Pinpoint the cell where the given text exists, returning its (X, Y) midpoint coordinate. 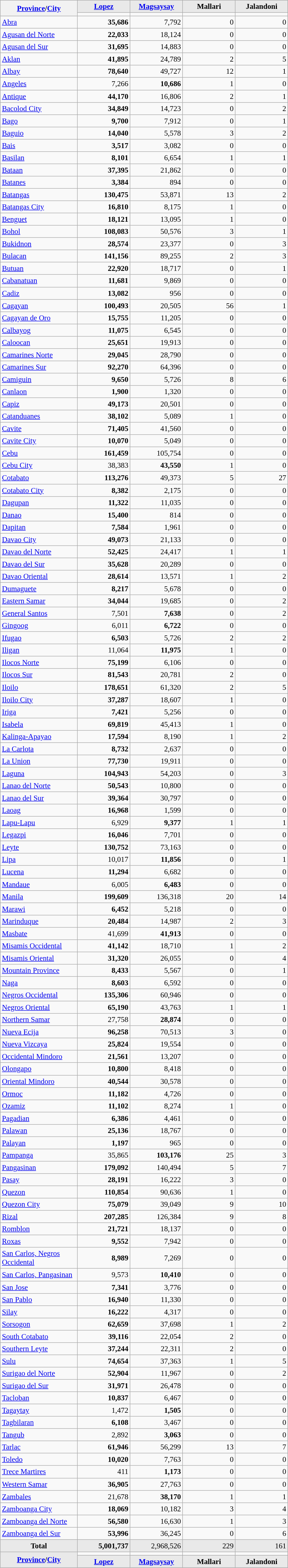
1,472 (104, 1410)
28,191 (104, 1180)
Occidental Mindoro (39, 1057)
General Santos (39, 614)
Pampanga (39, 1155)
9,869 (157, 281)
90,636 (157, 1192)
39,116 (104, 1336)
7,912 (157, 121)
5,089 (157, 416)
Total (39, 1546)
34,044 (104, 601)
Dagupan (39, 502)
37,395 (104, 170)
Bukidnon (39, 244)
La Union (39, 761)
113,276 (104, 478)
Camarines Norte (39, 355)
37,363 (157, 1361)
41,699 (104, 934)
Naga (39, 983)
9,377 (157, 823)
10,017 (104, 860)
21,721 (104, 1229)
9,650 (104, 379)
44,170 (104, 96)
Pagadian (39, 1118)
Calbayog (39, 330)
Quezon City (39, 1204)
10,182 (157, 1509)
3,063 (157, 1435)
3,467 (157, 1423)
92,270 (104, 367)
61,320 (157, 687)
110,854 (104, 1192)
9,552 (104, 1241)
105,754 (157, 453)
Surigao del Sur (39, 1386)
36,905 (104, 1484)
10 (261, 1204)
Batangas (39, 195)
56,299 (157, 1447)
6,929 (104, 823)
Canlaon (39, 392)
11,182 (104, 1094)
Marinduque (39, 921)
11,967 (157, 1373)
Nueva Vizcaya (39, 1044)
Romblon (39, 1229)
17,594 (104, 737)
Laoag (39, 810)
Toledo (39, 1460)
5,049 (157, 441)
6,108 (104, 1423)
49,173 (104, 404)
52,904 (104, 1373)
13,207 (157, 1057)
229 (209, 1546)
Cavite (39, 429)
Surigao del Norte (39, 1373)
5,256 (157, 712)
26,055 (157, 958)
Lucena (39, 872)
13,571 (157, 576)
Oriental Mindoro (39, 1081)
San Carlos, Pangasinan (39, 1275)
6,503 (104, 638)
41,142 (104, 946)
Lapu-Lapu (39, 823)
11,856 (157, 860)
56 (209, 306)
Cavite City (39, 441)
4,461 (157, 1118)
1,197 (104, 1143)
11,064 (104, 650)
Negros Oriental (39, 1008)
20,781 (157, 675)
74,654 (104, 1361)
161 (261, 1546)
27 (261, 478)
965 (157, 1143)
10,410 (157, 1275)
Camiguin (39, 379)
19,554 (157, 1044)
Aklan (39, 59)
Sulu (39, 1361)
Nueva Ecija (39, 1032)
104,943 (104, 773)
Albay (39, 72)
7,584 (104, 527)
27,763 (157, 1484)
Gingoog (39, 626)
7,792 (157, 22)
37,287 (104, 700)
18,121 (104, 219)
38,383 (104, 465)
21,862 (157, 170)
Angeles (39, 84)
141,156 (104, 256)
81,543 (104, 675)
24,417 (157, 552)
Kalinga-Apayao (39, 737)
Zamboanga del Sur (39, 1534)
37,244 (104, 1349)
Tangub (39, 1435)
Cagayan (39, 306)
8,382 (104, 490)
60,946 (157, 995)
Danao (39, 515)
31,971 (104, 1386)
53,871 (157, 195)
6,467 (157, 1398)
73,163 (157, 847)
Lanao del Norte (39, 786)
41,895 (104, 59)
814 (157, 515)
6,682 (157, 872)
Olongapo (39, 1069)
15,400 (104, 515)
Northern Samar (39, 1020)
Pangasinan (39, 1167)
54,203 (157, 773)
19,913 (157, 343)
Pasay (39, 1180)
22,311 (157, 1349)
56,580 (104, 1521)
Palayan (39, 1143)
Cabanatuan (39, 281)
411 (104, 1472)
49,727 (157, 72)
12 (209, 72)
41,560 (157, 429)
6,654 (157, 158)
130,475 (104, 195)
Ilocos Sur (39, 675)
Ilocos Norte (39, 663)
35,865 (104, 1155)
Basilan (39, 158)
45,413 (157, 724)
27,758 (104, 1020)
75,079 (104, 1204)
126,384 (157, 1217)
135,306 (104, 995)
18,607 (157, 700)
21,133 (157, 539)
18,124 (157, 35)
6,106 (157, 663)
Masbate (39, 934)
Baguio (39, 133)
Sorsogon (39, 1324)
61,946 (104, 1447)
16,806 (157, 96)
10,837 (104, 1398)
11,681 (104, 281)
Batangas City (39, 207)
Agusan del Sur (39, 47)
3,517 (104, 145)
18,137 (157, 1229)
10,686 (157, 84)
2,637 (157, 749)
2,968,526 (157, 1546)
Lipa (39, 860)
20,484 (104, 921)
43,763 (157, 1008)
43,550 (157, 465)
18,717 (157, 269)
31,320 (104, 958)
Cagayan de Oro (39, 318)
108,083 (104, 232)
San Carlos, Negros Occidental (39, 1258)
5,578 (157, 133)
5,218 (157, 909)
16,630 (157, 1521)
30,797 (157, 798)
Caloocan (39, 343)
Batanes (39, 182)
6,545 (157, 330)
26,478 (157, 1386)
7,501 (104, 614)
Iloilo City (39, 700)
Iloilo (39, 687)
Legazpi (39, 835)
Laguna (39, 773)
50,576 (157, 232)
52,425 (104, 552)
Agusan del Norte (39, 35)
34,849 (104, 108)
1,320 (157, 392)
14,040 (104, 133)
3,082 (157, 145)
1,173 (157, 1472)
15,755 (104, 318)
7,269 (157, 1258)
Bais (39, 145)
19,911 (157, 761)
53,996 (104, 1534)
Davao Oriental (39, 576)
4,317 (157, 1312)
20,289 (157, 564)
20 (209, 897)
8,603 (104, 983)
49,373 (157, 478)
11,322 (104, 502)
38,102 (104, 416)
37,698 (157, 1324)
89,255 (157, 256)
40,544 (104, 1081)
Lanao del Sur (39, 798)
Dapitan (39, 527)
Silay (39, 1312)
38,170 (157, 1497)
Eastern Samar (39, 601)
178,651 (104, 687)
Cotabato City (39, 490)
Bacolod City (39, 108)
Southern Leyte (39, 1349)
130,752 (104, 847)
2,175 (157, 490)
Bohol (39, 232)
Iriga (39, 712)
894 (157, 182)
Benguet (39, 219)
39,364 (104, 798)
Zamboanga del Norte (39, 1521)
Cadiz (39, 293)
Abra (39, 22)
24,789 (157, 59)
36,245 (157, 1534)
11,102 (104, 1106)
Butuan (39, 269)
Davao City (39, 539)
6,452 (104, 909)
9,700 (104, 121)
25,824 (104, 1044)
Isabela (39, 724)
9,573 (104, 1275)
8,217 (104, 589)
Manila (39, 897)
Tacloban (39, 1398)
199,609 (104, 897)
11,294 (104, 872)
11,205 (157, 318)
7,341 (104, 1287)
1,961 (157, 527)
161,459 (104, 453)
Ozamiz (39, 1106)
Cebu (39, 453)
35,628 (104, 564)
4,726 (157, 1094)
6,386 (104, 1118)
7,266 (104, 84)
16,968 (104, 810)
Cebu City (39, 465)
25,651 (104, 343)
41,913 (157, 934)
39,049 (157, 1204)
18,069 (104, 1509)
Misamis Occidental (39, 946)
23,377 (157, 244)
Tagbilaran (39, 1423)
Palawan (39, 1131)
14,723 (157, 108)
25 (209, 1155)
6,592 (157, 983)
22,033 (104, 35)
20,505 (157, 306)
28,790 (157, 355)
7,942 (157, 1241)
Rizal (39, 1217)
Camarines Sur (39, 367)
140,494 (157, 1167)
2,892 (104, 1435)
8,418 (157, 1069)
Mountain Province (39, 971)
1,599 (157, 810)
Negros Occidental (39, 995)
Ormoc (39, 1094)
31,695 (104, 47)
Trece Martires (39, 1472)
Antique (39, 96)
Cotabato (39, 478)
Zambales (39, 1497)
19,685 (157, 601)
35,686 (104, 22)
Marawi (39, 909)
13,082 (104, 293)
22,920 (104, 269)
16,046 (104, 835)
Bulacan (39, 256)
28,614 (104, 576)
Quezon (39, 1192)
20,501 (157, 404)
14,987 (157, 921)
179,092 (104, 1167)
Capiz (39, 404)
136,318 (157, 897)
64,396 (157, 367)
69,819 (104, 724)
956 (157, 293)
5,678 (157, 589)
Misamis Oriental (39, 958)
16,810 (104, 207)
3,776 (157, 1287)
Bataan (39, 170)
1,900 (104, 392)
San Jose (39, 1287)
14,883 (157, 47)
Ifugao (39, 638)
11,035 (157, 502)
South Cotabato (39, 1336)
5,567 (157, 971)
Leyte (39, 847)
29,045 (104, 355)
5,001,737 (104, 1546)
Western Samar (39, 1484)
103,176 (157, 1155)
18,767 (157, 1131)
8,989 (104, 1258)
7,701 (157, 835)
Tarlac (39, 1447)
7,763 (157, 1460)
50,543 (104, 786)
78,640 (104, 72)
96,258 (104, 1032)
14 (261, 897)
65,190 (104, 1008)
7,421 (104, 712)
10,020 (104, 1460)
11,975 (157, 650)
Davao del Norte (39, 552)
30,578 (157, 1081)
11,330 (157, 1299)
8,101 (104, 158)
71,405 (104, 429)
75,199 (104, 663)
8,175 (157, 207)
Tagaytay (39, 1410)
25,136 (104, 1131)
3,384 (104, 182)
Bago (39, 121)
Mandaue (39, 884)
6,483 (157, 884)
28,574 (104, 244)
Catanduanes (39, 416)
8,274 (157, 1106)
10,070 (104, 441)
8,190 (157, 737)
Davao del Sur (39, 564)
Dumaguete (39, 589)
49,073 (104, 539)
11,075 (104, 330)
Zamboanga City (39, 1509)
6,005 (104, 884)
18,710 (157, 946)
6,011 (104, 626)
207,285 (104, 1217)
7,638 (157, 614)
28,874 (157, 1020)
77,730 (104, 761)
21,561 (104, 1057)
21,678 (104, 1497)
8,732 (104, 749)
22,054 (157, 1336)
8,433 (104, 971)
70,513 (157, 1032)
6,722 (157, 626)
Iligan (39, 650)
San Pablo (39, 1299)
16,940 (104, 1299)
100,493 (104, 306)
Roxas (39, 1241)
62,659 (104, 1324)
1,505 (157, 1410)
13,095 (157, 219)
La Carlota (39, 749)
